Pinpoint the cell where the given text exists, returning its (x, y) midpoint coordinate. 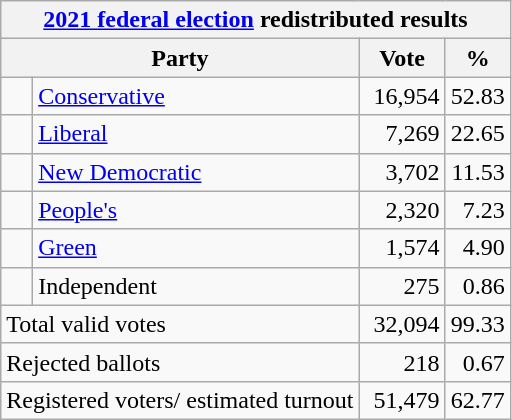
7.23 (478, 210)
218 (402, 362)
51,479 (402, 400)
22.65 (478, 134)
52.83 (478, 96)
Independent (196, 286)
New Democratic (196, 172)
Vote (402, 58)
2021 federal election redistributed results (256, 20)
4.90 (478, 248)
2,320 (402, 210)
7,269 (402, 134)
99.33 (478, 324)
Rejected ballots (180, 362)
0.86 (478, 286)
3,702 (402, 172)
Green (196, 248)
0.67 (478, 362)
% (478, 58)
Conservative (196, 96)
62.77 (478, 400)
16,954 (402, 96)
32,094 (402, 324)
Liberal (196, 134)
Registered voters/ estimated turnout (180, 400)
275 (402, 286)
Party (180, 58)
11.53 (478, 172)
Total valid votes (180, 324)
People's (196, 210)
1,574 (402, 248)
